Locate the cell with the specified text and output its [X, Y] center coordinate. 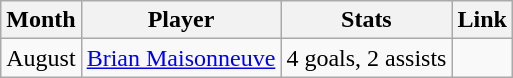
4 goals, 2 assists [366, 58]
Player [181, 20]
August [41, 58]
Month [41, 20]
Stats [366, 20]
Link [482, 20]
Brian Maisonneuve [181, 58]
